Extract the (x, y) coordinate from the center of the cell holding the provided text.  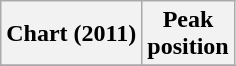
Chart (2011) (72, 34)
Peakposition (188, 34)
